Identify which cell holds the provided text, then report its (X, Y) central coordinate. 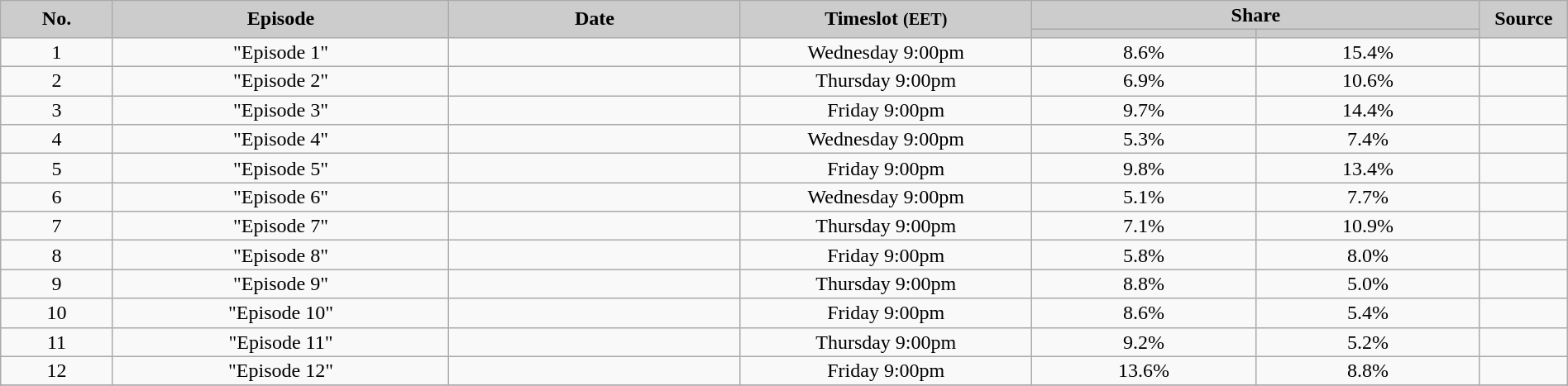
5.1% (1143, 197)
"Episode 9" (281, 284)
Share (1255, 15)
12 (56, 370)
"Episode 3" (281, 111)
14.4% (1368, 111)
13.4% (1368, 169)
5.4% (1368, 312)
5.2% (1368, 342)
5 (56, 169)
15.4% (1368, 51)
"Episode 6" (281, 197)
5.8% (1143, 255)
9 (56, 284)
"Episode 12" (281, 370)
5.3% (1143, 139)
2 (56, 81)
"Episode 4" (281, 139)
Timeslot (EET) (886, 20)
1 (56, 51)
8.0% (1368, 255)
11 (56, 342)
13.6% (1143, 370)
9.7% (1143, 111)
7.7% (1368, 197)
"Episode 5" (281, 169)
Date (595, 20)
"Episode 11" (281, 342)
3 (56, 111)
5.0% (1368, 284)
7.4% (1368, 139)
7 (56, 226)
"Episode 10" (281, 312)
7.1% (1143, 226)
10 (56, 312)
6.9% (1143, 81)
10.6% (1368, 81)
10.9% (1368, 226)
9.2% (1143, 342)
"Episode 2" (281, 81)
"Episode 8" (281, 255)
"Episode 1" (281, 51)
Source (1523, 20)
4 (56, 139)
6 (56, 197)
9.8% (1143, 169)
No. (56, 20)
Episode (281, 20)
8 (56, 255)
"Episode 7" (281, 226)
